Scan for the cell matching the given text and deliver its (X, Y) coordinate at center. 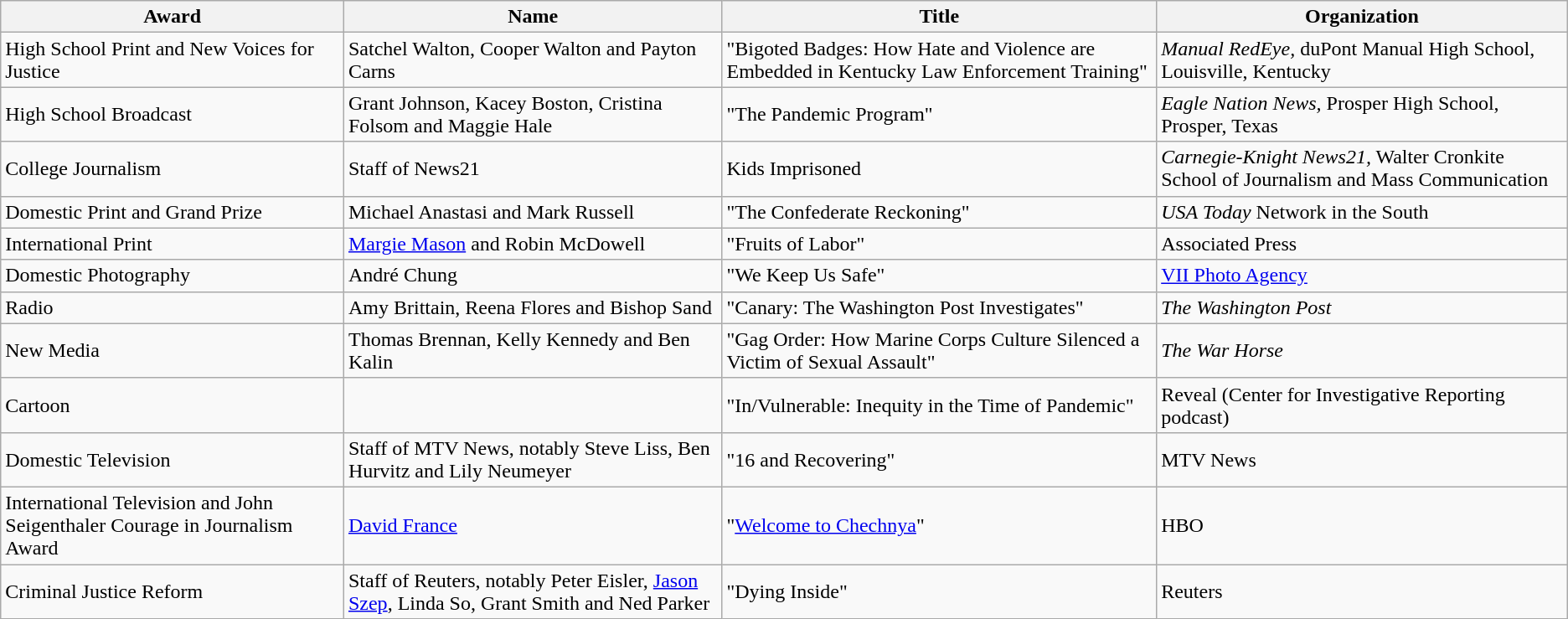
Michael Anastasi and Mark Russell (533, 212)
"The Confederate Reckoning" (940, 212)
"16 and Recovering" (940, 459)
Kids Imprisoned (940, 169)
"Canary: The Washington Post Investigates" (940, 307)
"Welcome to Chechnya" (940, 525)
Satchel Walton, Cooper Walton and Payton Carns (533, 60)
New Media (173, 350)
HBO (1362, 525)
Carnegie-Knight News21, Walter Cronkite School of Journalism and Mass Communication (1362, 169)
Staff of Reuters, notably Peter Eisler, Jason Szep, Linda So, Grant Smith and Ned Parker (533, 591)
"Gag Order: How Marine Corps Culture Silenced a Victim of Sexual Assault" (940, 350)
High School Print and New Voices for Justice (173, 60)
Title (940, 17)
David France (533, 525)
VII Photo Agency (1362, 276)
Margie Mason and Robin McDowell (533, 244)
"Bigoted Badges: How Hate and Violence are Embedded in Kentucky Law Enforcement Training" (940, 60)
Staff of MTV News, notably Steve Liss, Ben Hurvitz and Lily Neumeyer (533, 459)
High School Broadcast (173, 114)
Domestic Print and Grand Prize (173, 212)
André Chung (533, 276)
MTV News (1362, 459)
Associated Press (1362, 244)
Grant Johnson, Kacey Boston, Cristina Folsom and Maggie Hale (533, 114)
Organization (1362, 17)
"Fruits of Labor" (940, 244)
"The Pandemic Program" (940, 114)
Staff of News21 (533, 169)
Reveal (Center for Investigative Reporting podcast) (1362, 405)
Name (533, 17)
International Television and John Seigenthaler Courage in Journalism Award (173, 525)
"Dying Inside" (940, 591)
Thomas Brennan, Kelly Kennedy and Ben Kalin (533, 350)
Domestic Television (173, 459)
Reuters (1362, 591)
USA Today Network in the South (1362, 212)
Radio (173, 307)
College Journalism (173, 169)
Criminal Justice Reform (173, 591)
"We Keep Us Safe" (940, 276)
Amy Brittain, Reena Flores and Bishop Sand (533, 307)
The War Horse (1362, 350)
"In/Vulnerable: Inequity in the Time of Pandemic" (940, 405)
Manual RedEye, duPont Manual High School, Louisville, Kentucky (1362, 60)
Eagle Nation News, Prosper High School, Prosper, Texas (1362, 114)
Award (173, 17)
Domestic Photography (173, 276)
The Washington Post (1362, 307)
Cartoon (173, 405)
International Print (173, 244)
